Pinpoint the cell where the given text exists, returning its [x, y] midpoint coordinate. 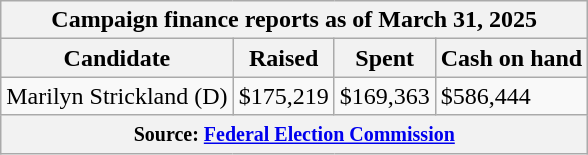
Campaign finance reports as of March 31, 2025 [294, 20]
$169,363 [384, 96]
$175,219 [284, 96]
Marilyn Strickland (D) [117, 96]
Raised [284, 58]
Spent [384, 58]
Source: Federal Election Commission [294, 134]
Candidate [117, 58]
Cash on hand [511, 58]
$586,444 [511, 96]
